Return [x, y] of the center of cell containing provided text 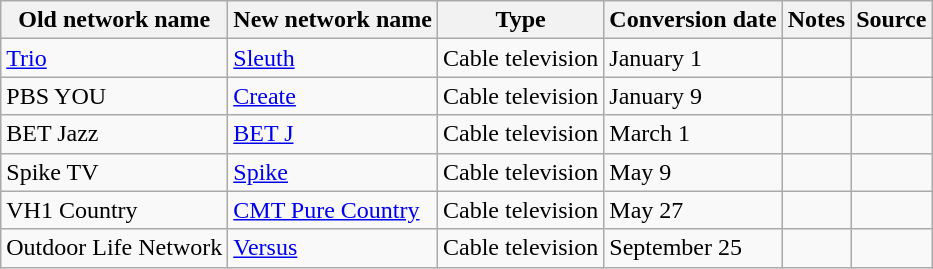
BET J [333, 134]
May 9 [693, 172]
PBS YOU [114, 96]
Create [333, 96]
Versus [333, 248]
New network name [333, 20]
Old network name [114, 20]
Notes [816, 20]
September 25 [693, 248]
March 1 [693, 134]
Sleuth [333, 58]
May 27 [693, 210]
Spike TV [114, 172]
BET Jazz [114, 134]
January 9 [693, 96]
Source [892, 20]
Conversion date [693, 20]
January 1 [693, 58]
Spike [333, 172]
Outdoor Life Network [114, 248]
VH1 Country [114, 210]
Type [520, 20]
CMT Pure Country [333, 210]
Trio [114, 58]
